Pinpoint the cell where the given text exists, returning its (x, y) midpoint coordinate. 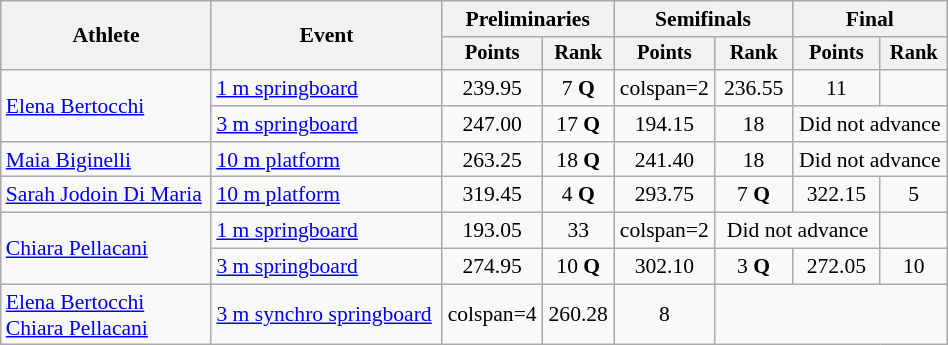
5 (914, 195)
8 (664, 314)
4 Q (578, 195)
Elena Bertocchi (106, 106)
Event (326, 36)
18 Q (578, 160)
Final (870, 19)
260.28 (578, 314)
247.00 (492, 124)
Chiara Pellacani (106, 248)
33 (578, 231)
10 Q (578, 267)
Semifinals (704, 19)
236.55 (754, 88)
Elena Bertocchi Chiara Pellacani (106, 314)
263.25 (492, 160)
Maia Biginelli (106, 160)
10 (914, 267)
272.05 (836, 267)
274.95 (492, 267)
Preliminaries (528, 19)
319.45 (492, 195)
Sarah Jodoin Di Maria (106, 195)
colspan=4 (492, 314)
11 (836, 88)
194.15 (664, 124)
302.10 (664, 267)
3 m synchro springboard (326, 314)
3 Q (754, 267)
241.40 (664, 160)
17 Q (578, 124)
322.15 (836, 195)
Athlete (106, 36)
293.75 (664, 195)
239.95 (492, 88)
193.05 (492, 231)
